Capture the cell that displays the provided text and extract its (X, Y) central coordinate. 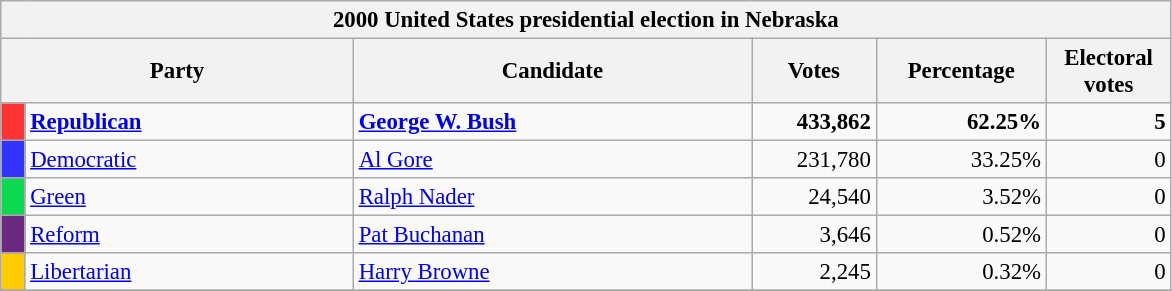
Green (189, 197)
Republican (189, 122)
0.52% (961, 235)
5 (1108, 122)
Percentage (961, 72)
3.52% (961, 197)
Al Gore (552, 160)
62.25% (961, 122)
Ralph Nader (552, 197)
3,646 (814, 235)
Democratic (189, 160)
Pat Buchanan (552, 235)
Votes (814, 72)
Electoral votes (1108, 72)
231,780 (814, 160)
Party (178, 72)
Candidate (552, 72)
2000 United States presidential election in Nebraska (586, 20)
33.25% (961, 160)
433,862 (814, 122)
George W. Bush (552, 122)
24,540 (814, 197)
Reform (189, 235)
